For the text-containing cell, return its midpoint in (x, y) coordinate format. 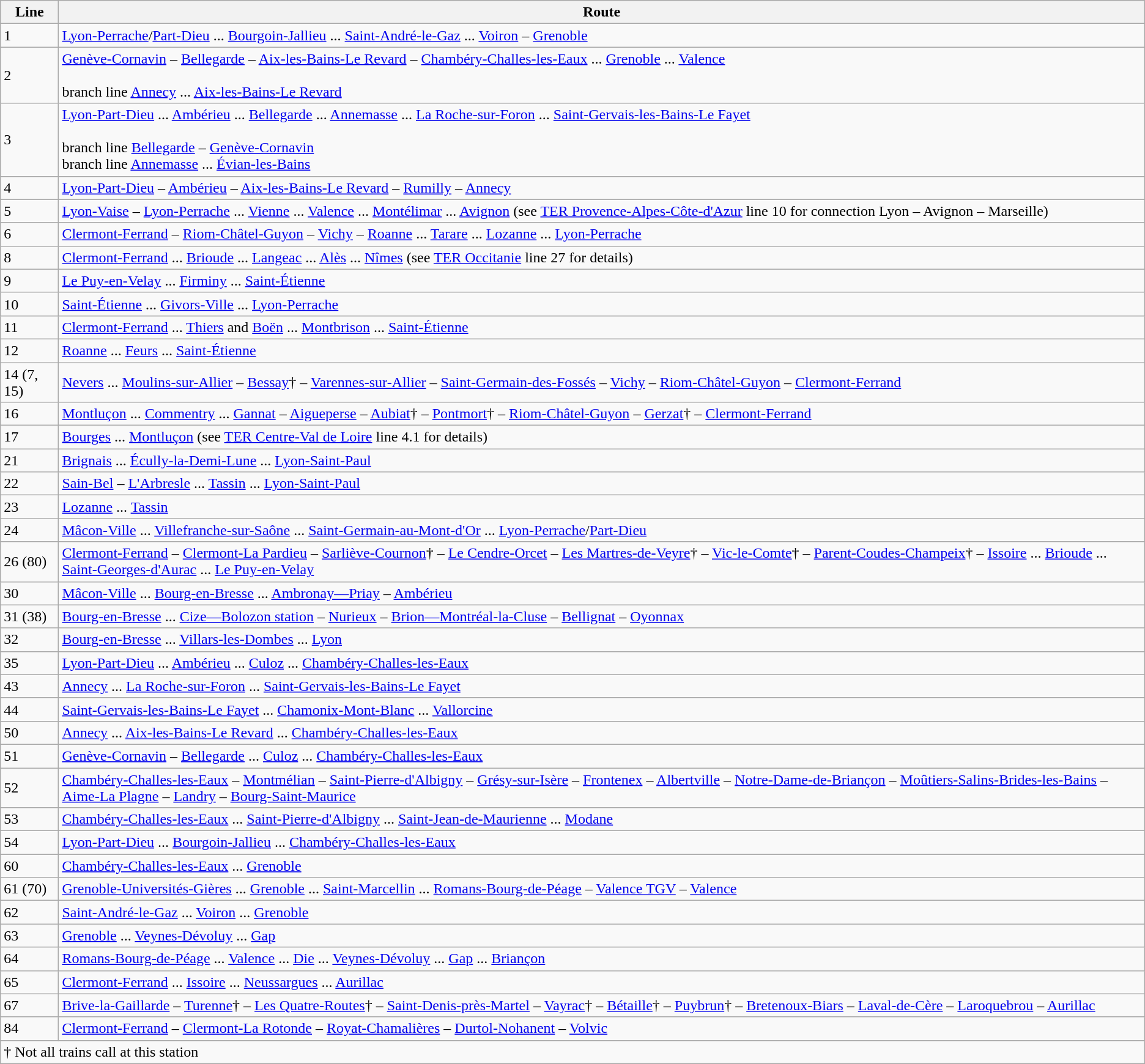
8 (29, 257)
5 (29, 211)
64 (29, 959)
Roanne ... Feurs ... Saint-Étienne (602, 350)
65 (29, 982)
60 (29, 866)
Route (602, 12)
84 (29, 1029)
Clermont-Ferrand ... Issoire ... Neussargues ... Aurillac (602, 982)
Clermont-Ferrand ... Brioude ... Langeac ... Alès ... Nîmes (see TER Occitanie line 27 for details) (602, 257)
Annecy ... Aix-les-Bains-Le Revard ... Chambéry-Challes-les-Eaux (602, 733)
Nevers ... Moulins-sur-Allier – Bessay† – Varennes-sur-Allier – Saint-Germain-des-Fossés – Vichy – Riom-Châtel-Guyon – Clermont-Ferrand (602, 382)
Romans-Bourg-de-Péage ... Valence ... Die ... Veynes-Dévoluy ... Gap ... Briançon (602, 959)
† Not all trains call at this station (572, 1052)
53 (29, 819)
Bourges ... Montluçon (see TER Centre-Val de Loire line 4.1 for details) (602, 437)
67 (29, 1005)
Saint-Étienne ... Givors-Ville ... Lyon-Perrache (602, 304)
Lyon-Part-Dieu – Ambérieu – Aix-les-Bains-Le Revard – Rumilly – Annecy (602, 188)
21 (29, 460)
61 (70) (29, 889)
Grenoble ... Veynes-Dévoluy ... Gap (602, 936)
Chambéry-Challes-les-Eaux ... Grenoble (602, 866)
Mâcon-Ville ... Villefranche-sur-Saône ... Saint-Germain-au-Mont-d'Or ... Lyon-Perrache/Part-Dieu (602, 530)
Chambéry-Challes-les-Eaux ... Saint-Pierre-d'Albigny ... Saint-Jean-de-Maurienne ... Modane (602, 819)
30 (29, 593)
Lyon-Part-Dieu ... Ambérieu ... Culoz ... Chambéry-Challes-les-Eaux (602, 663)
Saint-André-le-Gaz ... Voiron ... Grenoble (602, 912)
50 (29, 733)
Clermont-Ferrand – Riom-Châtel-Guyon – Vichy – Roanne ... Tarare ... Lozanne ... Lyon-Perrache (602, 234)
16 (29, 414)
Bourg-en-Bresse ... Cize—Bolozon station – Nurieux – Brion—Montréal-la-Cluse – Bellignat – Oyonnax (602, 616)
24 (29, 530)
52 (29, 788)
Annecy ... La Roche-sur-Foron ... Saint-Gervais-les-Bains-Le Fayet (602, 686)
11 (29, 327)
Montluçon ... Commentry ... Gannat – Aigueperse – Aubiat† – Pontmort† – Riom-Châtel-Guyon – Gerzat† – Clermont-Ferrand (602, 414)
1 (29, 35)
35 (29, 663)
54 (29, 843)
17 (29, 437)
9 (29, 281)
63 (29, 936)
2 (29, 75)
Clermont-Ferrand – Clermont-La Rotonde – Royat-Chamalières – Durtol-Nohanent – Volvic (602, 1029)
62 (29, 912)
10 (29, 304)
Bourg-en-Bresse ... Villars-les-Dombes ... Lyon (602, 640)
Le Puy-en-Velay ... Firminy ... Saint-Étienne (602, 281)
12 (29, 350)
4 (29, 188)
26 (80) (29, 561)
Grenoble-Universités-Gières ... Grenoble ... Saint-Marcellin ... Romans-Bourg-de-Péage – Valence TGV – Valence (602, 889)
51 (29, 756)
Lyon-Part-Dieu ... Bourgoin-Jallieu ... Chambéry-Challes-les-Eaux (602, 843)
23 (29, 507)
Line (29, 12)
Sain-Bel – L'Arbresle ... Tassin ... Lyon-Saint-Paul (602, 484)
3 (29, 139)
22 (29, 484)
43 (29, 686)
Lozanne ... Tassin (602, 507)
Saint-Gervais-les-Bains-Le Fayet ... Chamonix-Mont-Blanc ... Vallorcine (602, 709)
44 (29, 709)
31 (38) (29, 616)
Genève-Cornavin – Bellegarde ... Culoz ... Chambéry-Challes-les-Eaux (602, 756)
32 (29, 640)
Brignais ... Écully-la-Demi-Lune ... Lyon-Saint-Paul (602, 460)
Lyon-Perrache/Part-Dieu ... Bourgoin-Jallieu ... Saint-André-le-Gaz ... Voiron – Grenoble (602, 35)
Clermont-Ferrand ... Thiers and Boën ... Montbrison ... Saint-Étienne (602, 327)
Mâcon-Ville ... Bourg-en-Bresse ... Ambronay—Priay – Ambérieu (602, 593)
6 (29, 234)
14 (7, 15) (29, 382)
